Provide the (X, Y) coordinate of the cell's center where the given text is located.  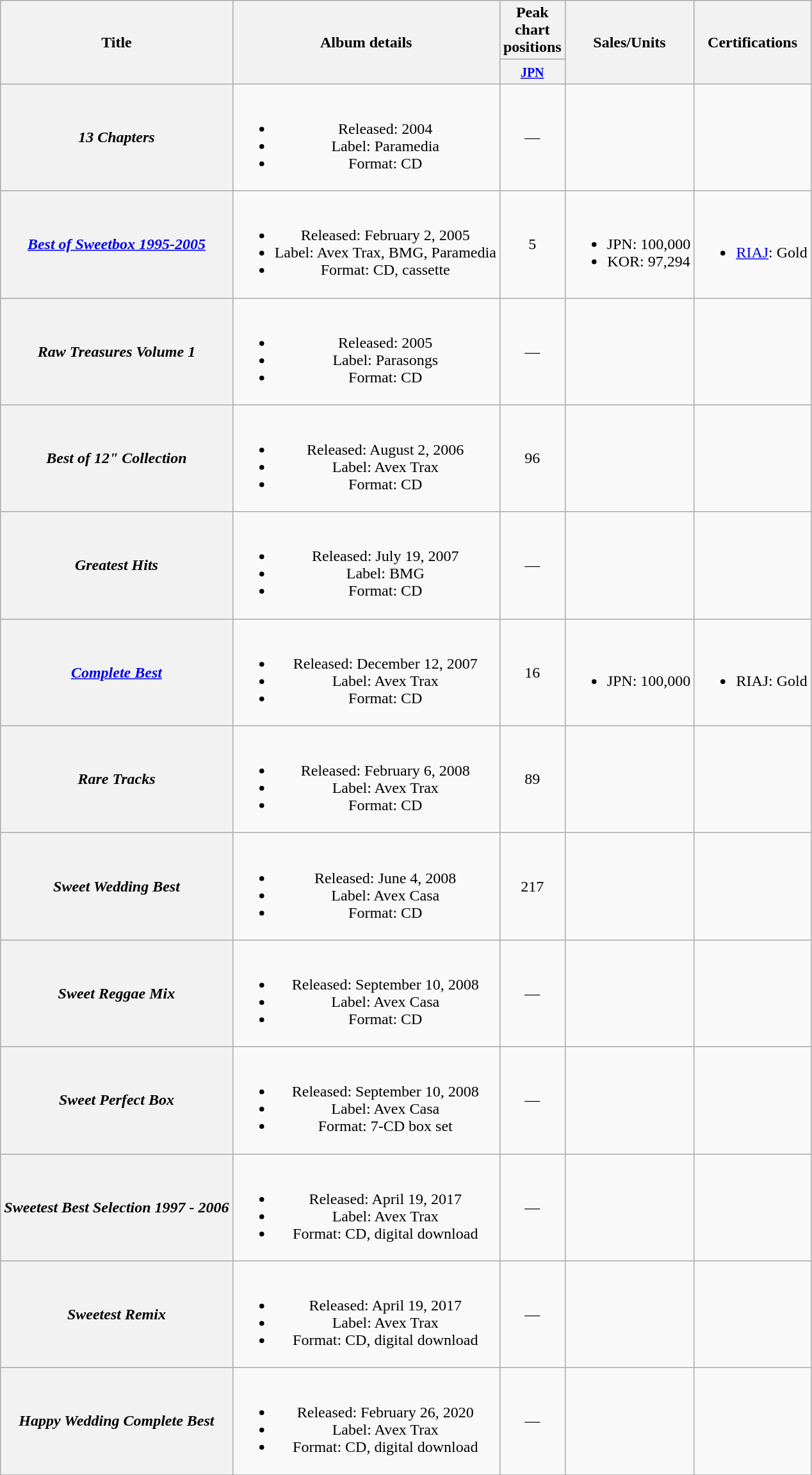
Sweetest Remix (117, 1314)
JPN: 100,000KOR: 97,294 (629, 245)
Sweet Wedding Best (117, 886)
Best of 12" Collection (117, 459)
Sweet Reggae Mix (117, 993)
JPN (532, 72)
Released: June 4, 2008Label: Avex CasaFormat: CD (366, 886)
Raw Treasures Volume 1 (117, 351)
89 (532, 779)
Happy Wedding Complete Best (117, 1422)
Peak chart positions (532, 30)
Released: February 26, 2020Label: Avex TraxFormat: CD, digital download (366, 1422)
JPN: 100,000 (629, 672)
Sweetest Best Selection 1997 - 2006 (117, 1208)
Released: September 10, 2008Label: Avex CasaFormat: 7-CD box set (366, 1100)
Complete Best (117, 672)
Released: February 6, 2008Label: Avex TraxFormat: CD (366, 779)
Released: February 2, 2005Label: Avex Trax, BMG, ParamediaFormat: CD, cassette (366, 245)
Greatest Hits (117, 565)
Released: 2004Label: ParamediaFormat: CD (366, 137)
96 (532, 459)
Released: 2005Label: ParasongsFormat: CD (366, 351)
Best of Sweetbox 1995-2005 (117, 245)
Album details (366, 42)
Sweet Perfect Box (117, 1100)
Certifications (752, 42)
16 (532, 672)
Released: September 10, 2008Label: Avex CasaFormat: CD (366, 993)
Released: August 2, 2006Label: Avex TraxFormat: CD (366, 459)
Released: July 19, 2007Label: BMGFormat: CD (366, 565)
Released: December 12, 2007Label: Avex TraxFormat: CD (366, 672)
217 (532, 886)
Sales/Units (629, 42)
5 (532, 245)
Title (117, 42)
Rare Tracks (117, 779)
13 Chapters (117, 137)
